Output the [X, Y] coordinate of the center of the cell containing the given text.  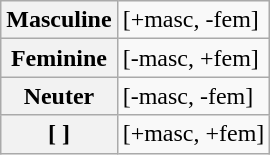
[+masc, -fem] [194, 20]
[-masc, -fem] [194, 96]
Masculine [59, 20]
[+masc, +fem] [194, 134]
[ ] [59, 134]
Feminine [59, 58]
[-masc, +fem] [194, 58]
Neuter [59, 96]
